For the text-containing cell, return its midpoint in (X, Y) coordinate format. 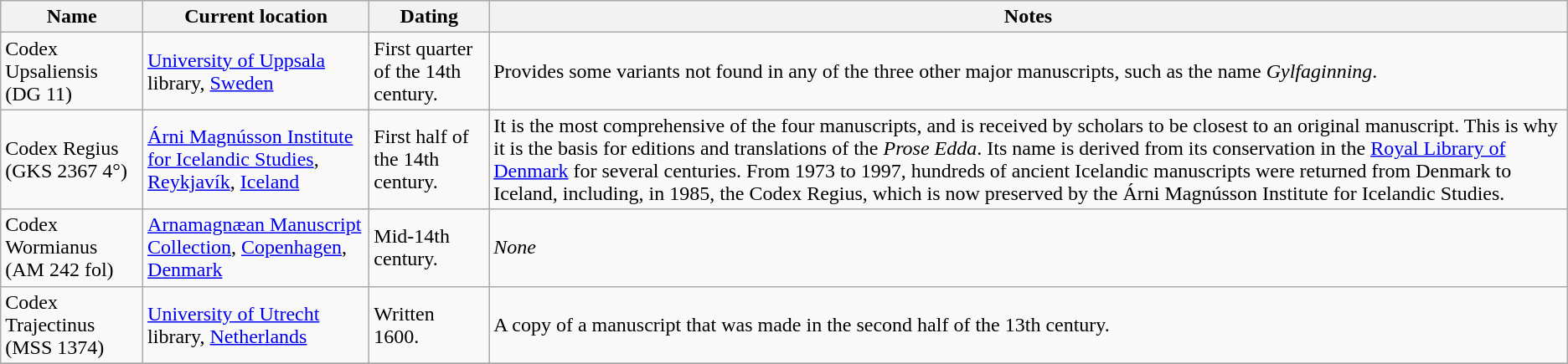
Notes (1029, 17)
Codex Trajectinus (MSS 1374) (72, 325)
A copy of a manuscript that was made in the second half of the 13th century. (1029, 325)
Codex Wormianus (AM 242 fol) (72, 248)
University of Utrecht library, Netherlands (256, 325)
Provides some variants not found in any of the three other major manuscripts, such as the name Gylfaginning. (1029, 71)
Dating (429, 17)
First quarter of the 14th century. (429, 71)
Árni Magnússon Institute for Icelandic Studies, Reykjavík, Iceland (256, 159)
Codex Upsaliensis (DG 11) (72, 71)
Arnamagnæan Manuscript Collection, Copenhagen, Denmark (256, 248)
Current location (256, 17)
Mid-14th century. (429, 248)
University of Uppsala library, Sweden (256, 71)
Name (72, 17)
Codex Regius (GKS 2367 4°) (72, 159)
First half of the 14th century. (429, 159)
Written 1600. (429, 325)
None (1029, 248)
